From the cell containing the given text, extract its center point as (X, Y) coordinate. 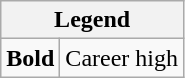
Bold (30, 58)
Career high (122, 58)
Legend (92, 20)
